Search for the cell housing the specified text and yield its (x, y) center coordinate. 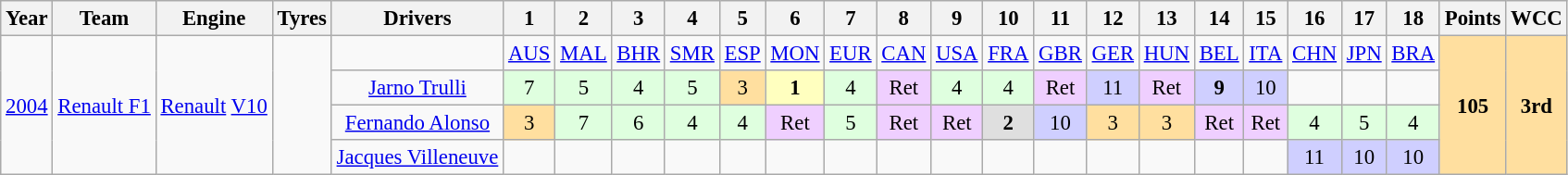
15 (1266, 19)
HUN (1166, 54)
WCC (1537, 19)
CAN (903, 54)
Points (1472, 19)
16 (1314, 19)
BRA (1412, 54)
Engine (214, 19)
EUR (851, 54)
MAL (583, 54)
14 (1219, 19)
Year (27, 19)
BHR (639, 54)
Tyres (302, 19)
12 (1113, 19)
Jacques Villeneuve (417, 157)
GER (1113, 54)
MON (795, 54)
Renault V10 (214, 106)
FRA (1009, 54)
Jarno Trulli (417, 88)
ITA (1266, 54)
Drivers (417, 19)
AUS (529, 54)
BEL (1219, 54)
Renault F1 (104, 106)
17 (1364, 19)
SMR (692, 54)
CHN (1314, 54)
GBR (1061, 54)
JPN (1364, 54)
3rd (1537, 106)
2004 (27, 106)
13 (1166, 19)
18 (1412, 19)
105 (1472, 106)
8 (903, 19)
Fernando Alonso (417, 123)
Team (104, 19)
ESP (742, 54)
USA (957, 54)
